Pinpoint the cell where the given text exists, returning its (X, Y) midpoint coordinate. 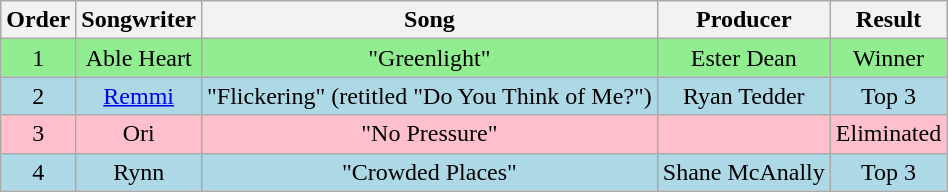
Ryan Tedder (744, 96)
Result (888, 20)
"Flickering" (retitled "Do You Think of Me?") (430, 96)
4 (38, 172)
3 (38, 134)
Ester Dean (744, 58)
"Greenlight" (430, 58)
Rynn (139, 172)
Remmi (139, 96)
Winner (888, 58)
Eliminated (888, 134)
"No Pressure" (430, 134)
2 (38, 96)
Shane McAnally (744, 172)
Producer (744, 20)
Able Heart (139, 58)
Song (430, 20)
Ori (139, 134)
Songwriter (139, 20)
1 (38, 58)
"Crowded Places" (430, 172)
Order (38, 20)
